Return (X, Y) of the center of cell containing provided text 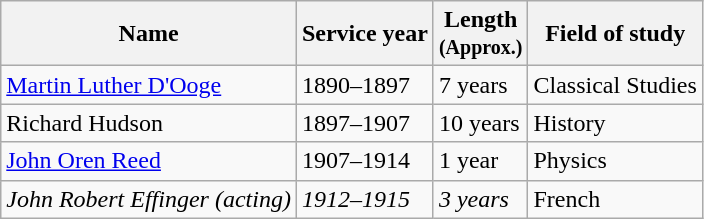
1907–1914 (364, 161)
Length(Approx.) (480, 34)
1912–1915 (364, 199)
French (615, 199)
Field of study (615, 34)
John Oren Reed (149, 161)
1890–1897 (364, 85)
Service year (364, 34)
1897–1907 (364, 123)
Richard Hudson (149, 123)
1 year (480, 161)
7 years (480, 85)
Classical Studies (615, 85)
10 years (480, 123)
Martin Luther D'Ooge (149, 85)
3 years (480, 199)
Name (149, 34)
John Robert Effinger (acting) (149, 199)
History (615, 123)
Physics (615, 161)
